Detect which cell encompasses the target text, then output its (x, y) center coordinate. 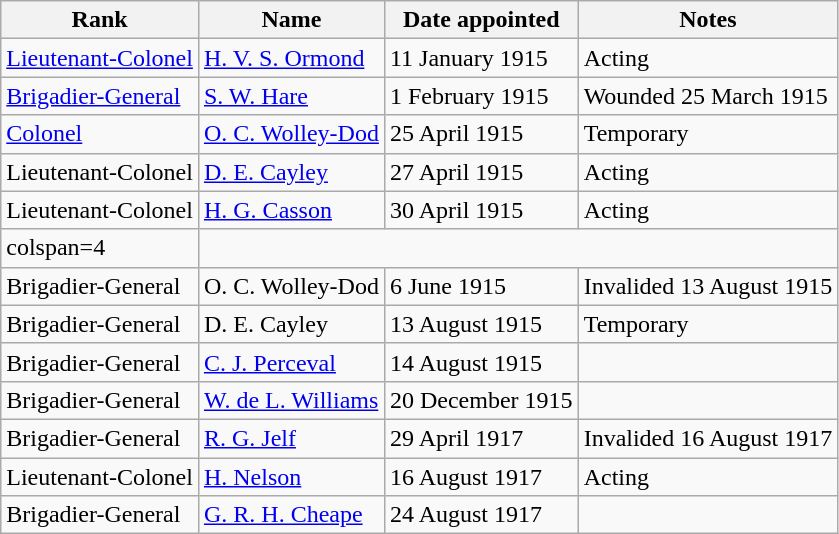
13 August 1915 (481, 324)
11 January 1915 (481, 58)
R. G. Jelf (291, 438)
Invalided 16 August 1917 (708, 438)
25 April 1915 (481, 134)
colspan=4 (100, 248)
W. de L. Williams (291, 400)
1 February 1915 (481, 96)
S. W. Hare (291, 96)
H. Nelson (291, 477)
16 August 1917 (481, 477)
29 April 1917 (481, 438)
14 August 1915 (481, 362)
C. J. Perceval (291, 362)
20 December 1915 (481, 400)
Wounded 25 March 1915 (708, 96)
24 August 1917 (481, 515)
Colonel (100, 134)
Name (291, 20)
6 June 1915 (481, 286)
H. V. S. Ormond (291, 58)
Invalided 13 August 1915 (708, 286)
Rank (100, 20)
H. G. Casson (291, 210)
Date appointed (481, 20)
G. R. H. Cheape (291, 515)
30 April 1915 (481, 210)
Notes (708, 20)
27 April 1915 (481, 172)
